Scan for the cell matching the given text and deliver its (x, y) coordinate at center. 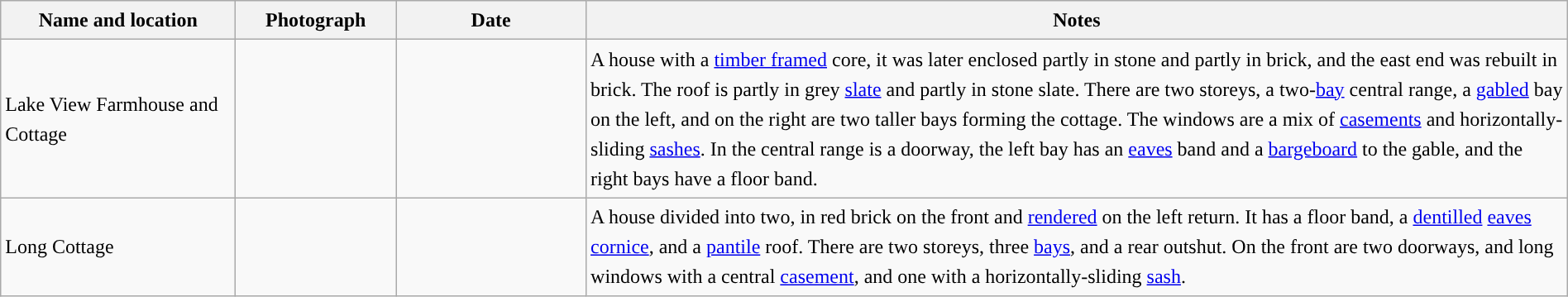
Date (491, 20)
Photograph (316, 20)
Lake View Farmhouse and Cottage (118, 119)
Long Cottage (118, 247)
Name and location (118, 20)
Notes (1077, 20)
